For the text-containing cell, return its midpoint in (x, y) coordinate format. 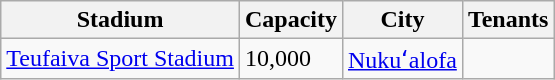
Nukuʻalofa (402, 59)
Tenants (508, 20)
10,000 (290, 59)
Capacity (290, 20)
Teufaiva Sport Stadium (120, 59)
Stadium (120, 20)
City (402, 20)
